Return the (x, y) coordinate for the center point of the cell that contains the specified text.  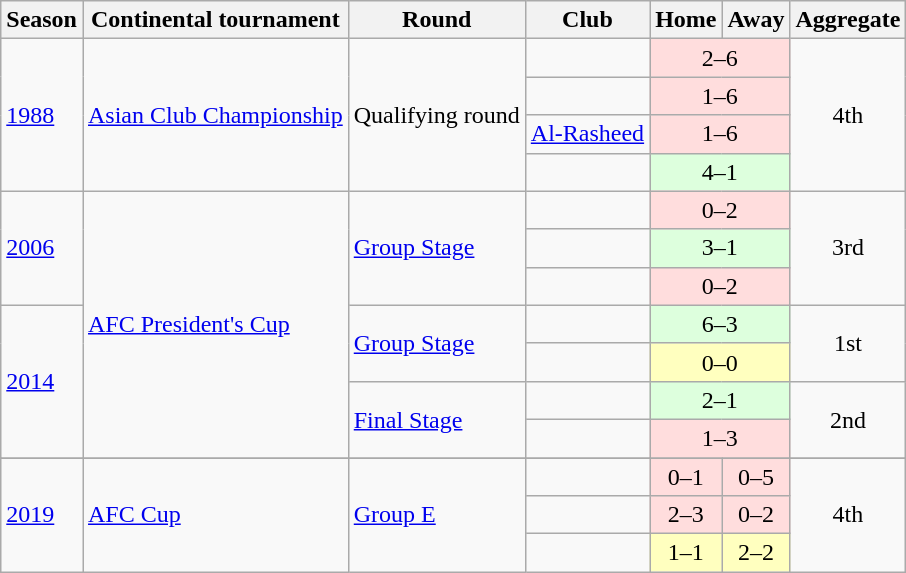
2019 (42, 515)
Club (587, 20)
Final Stage (436, 419)
0–0 (720, 362)
1st (848, 343)
Aggregate (848, 20)
0–1 (686, 477)
Home (686, 20)
2006 (42, 248)
1–1 (686, 553)
4–1 (720, 172)
2nd (848, 419)
3–1 (720, 248)
0–5 (756, 477)
Away (756, 20)
Continental tournament (215, 20)
6–3 (720, 324)
2–3 (686, 515)
AFC President's Cup (215, 324)
Round (436, 20)
Qualifying round (436, 115)
Season (42, 20)
Al-Rasheed (587, 134)
1988 (42, 115)
Group E (436, 515)
2014 (42, 381)
2–2 (756, 553)
1–3 (720, 438)
3rd (848, 248)
2–6 (720, 58)
2–1 (720, 400)
AFC Cup (215, 515)
Asian Club Championship (215, 115)
